Return the [X, Y] coordinate for the center point of the cell that contains the specified text.  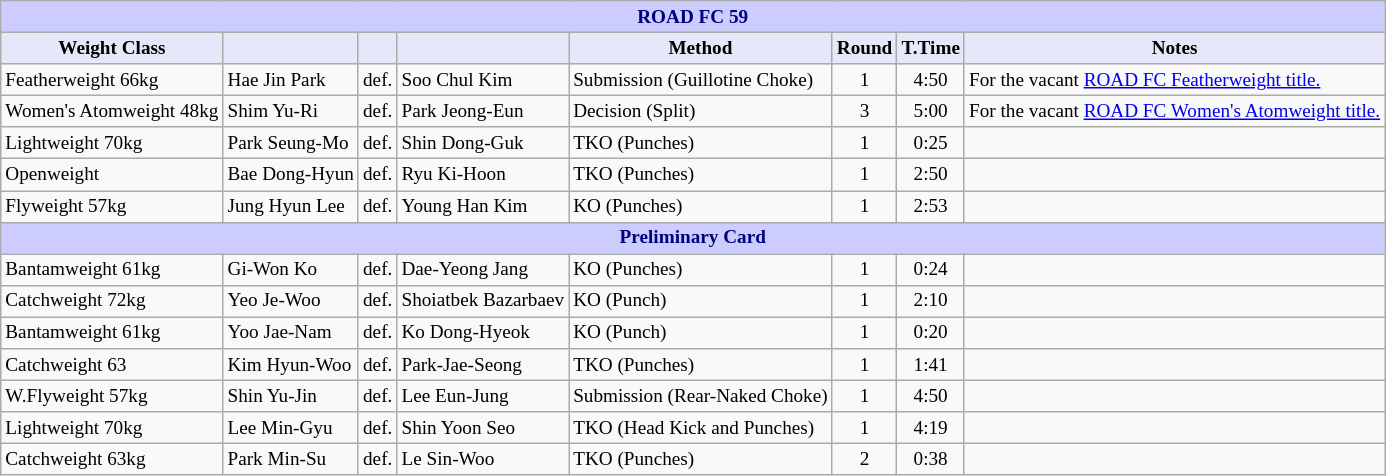
Park-Jae-Seong [483, 365]
Yeo Je-Woo [290, 301]
2:50 [931, 175]
Park Seung-Mo [290, 143]
4:19 [931, 428]
3 [864, 111]
0:25 [931, 143]
Catchweight 72kg [112, 301]
0:24 [931, 270]
Submission (Rear-Naked Choke) [701, 396]
Hae Jin Park [290, 80]
Openweight [112, 175]
Le Sin-Woo [483, 460]
Shin Yu-Jin [290, 396]
Shin Dong-Guk [483, 143]
ROAD FC 59 [693, 17]
Yoo Jae-Nam [290, 333]
Preliminary Card [693, 238]
Submission (Guillotine Choke) [701, 80]
Shoiatbek Bazarbaev [483, 301]
1:41 [931, 365]
Dae-Yeong Jang [483, 270]
5:00 [931, 111]
2:53 [931, 206]
2 [864, 460]
0:38 [931, 460]
Round [864, 48]
Ko Dong-Hyeok [483, 333]
TKO (Head Kick and Punches) [701, 428]
Bae Dong-Hyun [290, 175]
Gi-Won Ko [290, 270]
Shin Yoon Seo [483, 428]
Lee Eun-Jung [483, 396]
Catchweight 63 [112, 365]
Soo Chul Kim [483, 80]
Catchweight 63kg [112, 460]
Flyweight 57kg [112, 206]
Method [701, 48]
Young Han Kim [483, 206]
Weight Class [112, 48]
Park Jeong-Eun [483, 111]
Notes [1174, 48]
Shim Yu-Ri [290, 111]
2:10 [931, 301]
For the vacant ROAD FC Women's Atomweight title. [1174, 111]
Jung Hyun Lee [290, 206]
Decision (Split) [701, 111]
For the vacant ROAD FC Featherweight title. [1174, 80]
Ryu Ki-Hoon [483, 175]
Kim Hyun-Woo [290, 365]
Park Min-Su [290, 460]
Women's Atomweight 48kg [112, 111]
T.Time [931, 48]
W.Flyweight 57kg [112, 396]
Lee Min-Gyu [290, 428]
0:20 [931, 333]
Featherweight 66kg [112, 80]
